Scan for the cell matching the given text and deliver its [X, Y] coordinate at center. 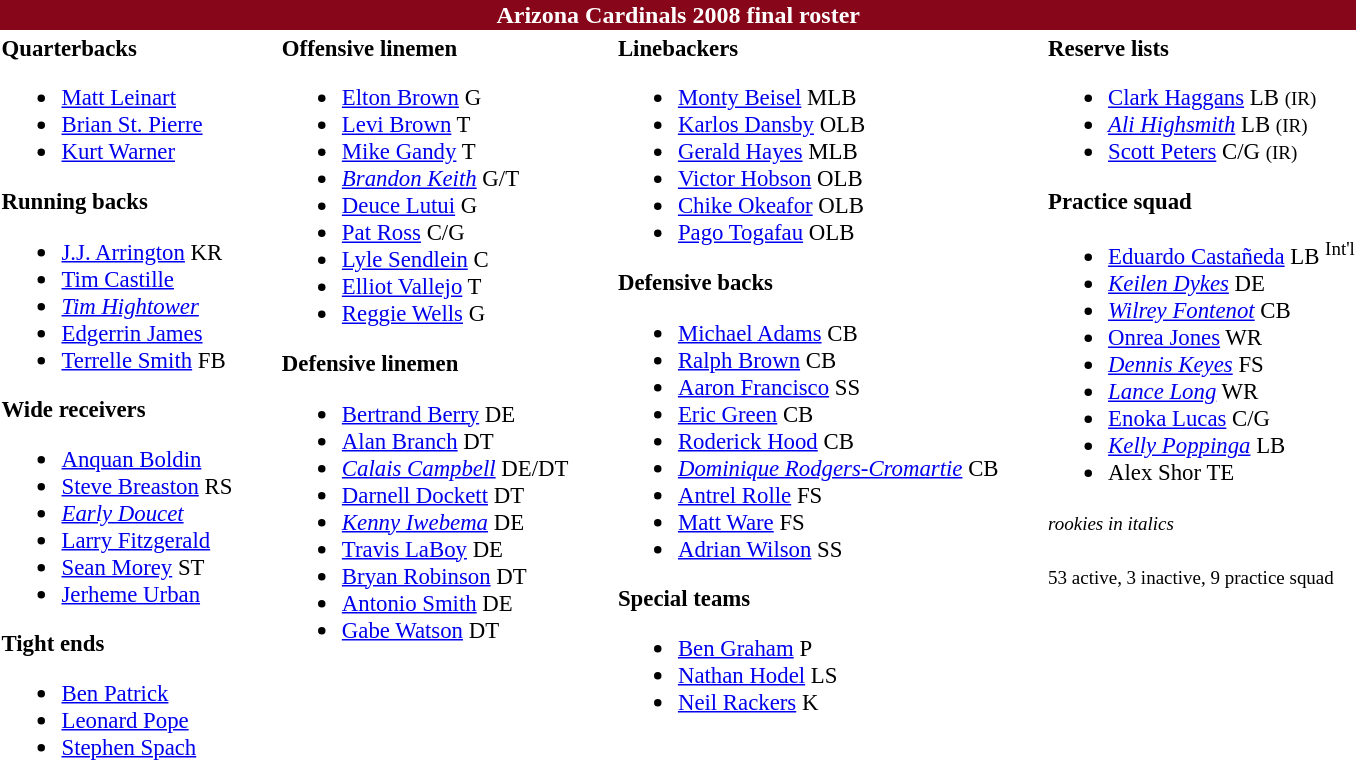
Arizona Cardinals 2008 final roster [678, 15]
